Extract the [X, Y] coordinate from the center of the cell holding the provided text.  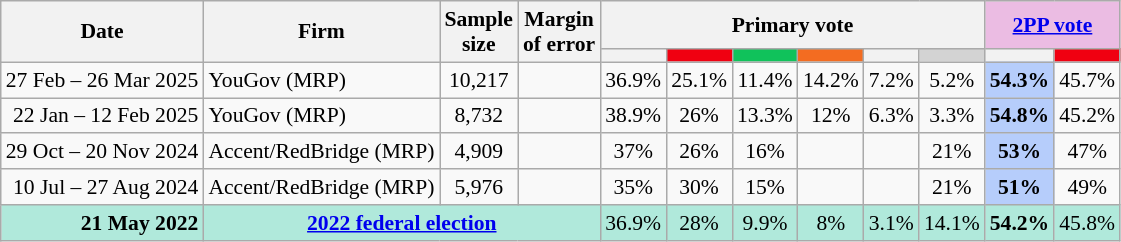
Firm [321, 32]
37% [633, 152]
30% [699, 187]
5.2% [952, 80]
54.2% [1020, 223]
5,976 [479, 187]
2PP vote [1052, 25]
21 May 2022 [102, 223]
38.9% [633, 116]
7.2% [892, 80]
27 Feb – 26 Mar 2025 [102, 80]
45.7% [1087, 80]
8,732 [479, 116]
47% [1087, 152]
10 Jul – 27 Aug 2024 [102, 187]
10,217 [479, 80]
Primary vote [792, 25]
22 Jan – 12 Feb 2025 [102, 116]
4,909 [479, 152]
25.1% [699, 80]
29 Oct – 20 Nov 2024 [102, 152]
Date [102, 32]
8% [831, 223]
49% [1087, 187]
35% [633, 187]
14.2% [831, 80]
54.3% [1020, 80]
45.8% [1087, 223]
Marginof error [559, 32]
28% [699, 223]
53% [1020, 152]
54.8% [1020, 116]
12% [831, 116]
15% [765, 187]
3.1% [892, 223]
16% [765, 152]
9.9% [765, 223]
11.4% [765, 80]
3.3% [952, 116]
6.3% [892, 116]
Samplesize [479, 32]
13.3% [765, 116]
51% [1020, 187]
2022 federal election [402, 223]
45.2% [1087, 116]
14.1% [952, 223]
